Extract the [X, Y] coordinate from the center of the cell holding the provided text.  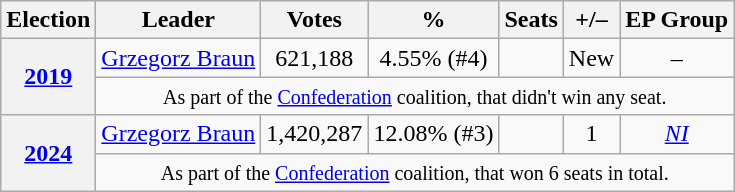
621,188 [314, 58]
As part of the Confederation coalition, that didn't win any seat. [415, 96]
As part of the Confederation coalition, that won 6 seats in total. [415, 172]
EP Group [677, 20]
Election [48, 20]
New [591, 58]
4.55% (#4) [434, 58]
1 [591, 134]
NI [677, 134]
Seats [531, 20]
12.08% (#3) [434, 134]
– [677, 58]
1,420,287 [314, 134]
Leader [178, 20]
+/– [591, 20]
Votes [314, 20]
2019 [48, 77]
% [434, 20]
2024 [48, 153]
